Provide the (X, Y) coordinate of the cell's center where the given text is located.  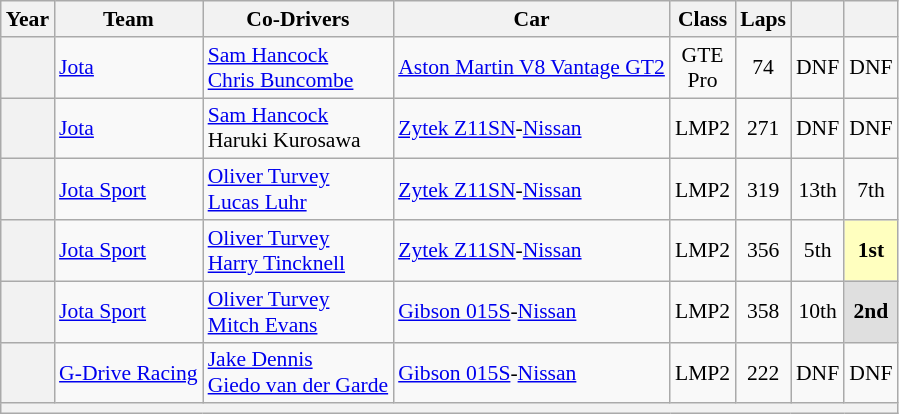
356 (763, 250)
GTEPro (702, 68)
Co-Drivers (298, 19)
5th (818, 250)
10th (818, 312)
Year (28, 19)
Team (128, 19)
13th (818, 190)
319 (763, 190)
Sam Hancock Haruki Kurosawa (298, 128)
Laps (763, 19)
271 (763, 128)
Sam Hancock Chris Buncombe (298, 68)
Oliver Turvey Harry Tincknell (298, 250)
G-Drive Racing (128, 372)
222 (763, 372)
74 (763, 68)
2nd (870, 312)
Oliver Turvey Mitch Evans (298, 312)
Jake Dennis Giedo van der Garde (298, 372)
Car (532, 19)
7th (870, 190)
358 (763, 312)
Oliver Turvey Lucas Luhr (298, 190)
Aston Martin V8 Vantage GT2 (532, 68)
1st (870, 250)
Class (702, 19)
